Identify which cell holds the provided text, then report its (x, y) central coordinate. 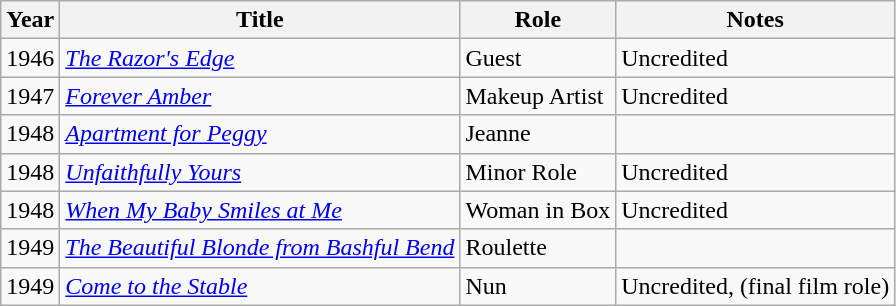
Nun (538, 286)
When My Baby Smiles at Me (260, 210)
Title (260, 20)
1947 (30, 96)
Roulette (538, 248)
Uncredited, (final film role) (756, 286)
Minor Role (538, 172)
Woman in Box (538, 210)
1946 (30, 58)
Forever Amber (260, 96)
Come to the Stable (260, 286)
The Razor's Edge (260, 58)
Guest (538, 58)
The Beautiful Blonde from Bashful Bend (260, 248)
Apartment for Peggy (260, 134)
Unfaithfully Yours (260, 172)
Jeanne (538, 134)
Role (538, 20)
Makeup Artist (538, 96)
Notes (756, 20)
Year (30, 20)
